Scan for the cell matching the given text and deliver its (x, y) coordinate at center. 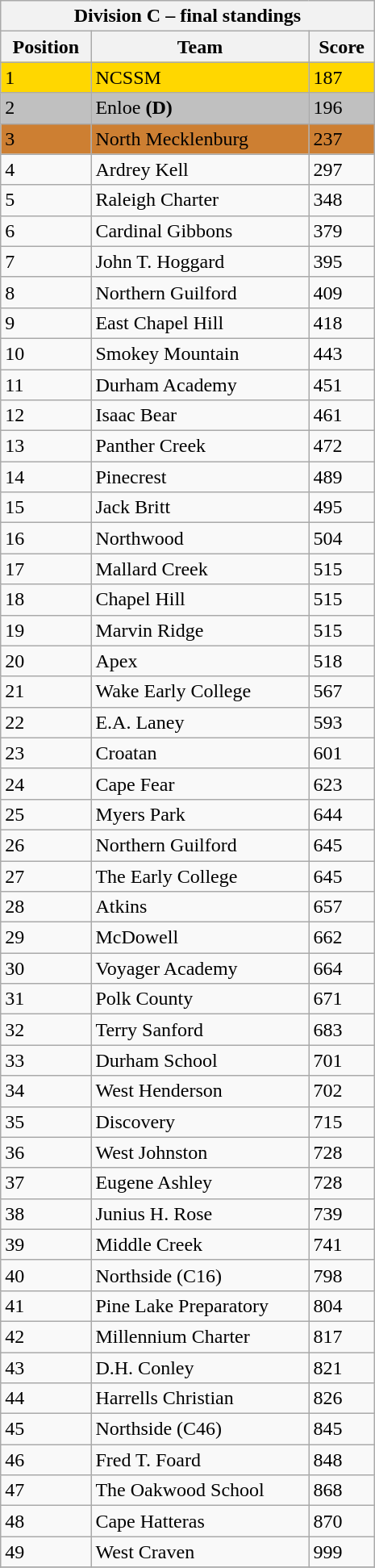
Harrells Christian (200, 1399)
489 (342, 477)
38 (46, 1214)
Discovery (200, 1122)
Team (200, 47)
41 (46, 1306)
Raleigh Charter (200, 200)
33 (46, 1060)
44 (46, 1399)
West Johnston (200, 1152)
Fred T. Foard (200, 1460)
49 (46, 1552)
593 (342, 722)
Croatan (200, 753)
20 (46, 661)
40 (46, 1275)
27 (46, 876)
Wake Early College (200, 692)
E.A. Laney (200, 722)
26 (46, 845)
297 (342, 169)
9 (46, 323)
451 (342, 385)
28 (46, 907)
657 (342, 907)
3 (46, 139)
644 (342, 814)
418 (342, 323)
42 (46, 1336)
Northside (C46) (200, 1429)
Northside (C16) (200, 1275)
Mallard Creek (200, 569)
30 (46, 968)
472 (342, 446)
848 (342, 1460)
Middle Creek (200, 1244)
196 (342, 108)
348 (342, 200)
Eugene Ashley (200, 1183)
39 (46, 1244)
Position (46, 47)
47 (46, 1491)
6 (46, 231)
715 (342, 1122)
409 (342, 292)
24 (46, 784)
Myers Park (200, 814)
2 (46, 108)
35 (46, 1122)
Cape Hatteras (200, 1521)
741 (342, 1244)
Pine Lake Preparatory (200, 1306)
25 (46, 814)
Jack Britt (200, 508)
999 (342, 1552)
821 (342, 1368)
702 (342, 1091)
Atkins (200, 907)
37 (46, 1183)
34 (46, 1091)
845 (342, 1429)
817 (342, 1336)
187 (342, 77)
461 (342, 416)
Voyager Academy (200, 968)
Junius H. Rose (200, 1214)
46 (46, 1460)
19 (46, 630)
22 (46, 722)
John T. Hoggard (200, 261)
48 (46, 1521)
Northwood (200, 538)
504 (342, 538)
495 (342, 508)
Chapel Hill (200, 600)
12 (46, 416)
671 (342, 999)
15 (46, 508)
1 (46, 77)
237 (342, 139)
31 (46, 999)
23 (46, 753)
5 (46, 200)
664 (342, 968)
Cape Fear (200, 784)
18 (46, 600)
701 (342, 1060)
Score (342, 47)
798 (342, 1275)
Polk County (200, 999)
870 (342, 1521)
868 (342, 1491)
Durham Academy (200, 385)
North Mecklenburg (200, 139)
739 (342, 1214)
Apex (200, 661)
Pinecrest (200, 477)
43 (46, 1368)
Isaac Bear (200, 416)
29 (46, 938)
The Oakwood School (200, 1491)
McDowell (200, 938)
826 (342, 1399)
8 (46, 292)
Division C – final standings (188, 16)
Enloe (D) (200, 108)
West Henderson (200, 1091)
662 (342, 938)
NCSSM (200, 77)
The Early College (200, 876)
Smokey Mountain (200, 353)
Durham School (200, 1060)
D.H. Conley (200, 1368)
683 (342, 1030)
601 (342, 753)
7 (46, 261)
Panther Creek (200, 446)
Cardinal Gibbons (200, 231)
14 (46, 477)
32 (46, 1030)
17 (46, 569)
Millennium Charter (200, 1336)
East Chapel Hill (200, 323)
443 (342, 353)
395 (342, 261)
Ardrey Kell (200, 169)
623 (342, 784)
13 (46, 446)
11 (46, 385)
36 (46, 1152)
21 (46, 692)
16 (46, 538)
804 (342, 1306)
Terry Sanford (200, 1030)
10 (46, 353)
567 (342, 692)
45 (46, 1429)
Marvin Ridge (200, 630)
379 (342, 231)
West Craven (200, 1552)
4 (46, 169)
518 (342, 661)
